Find where the given text appears and provide that cell's center as [X, Y] coordinate. 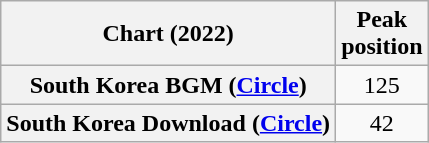
South Korea Download (Circle) [168, 123]
Chart (2022) [168, 34]
125 [382, 85]
South Korea BGM (Circle) [168, 85]
42 [382, 123]
Peakposition [382, 34]
